For the text-containing cell, return its midpoint in [x, y] coordinate format. 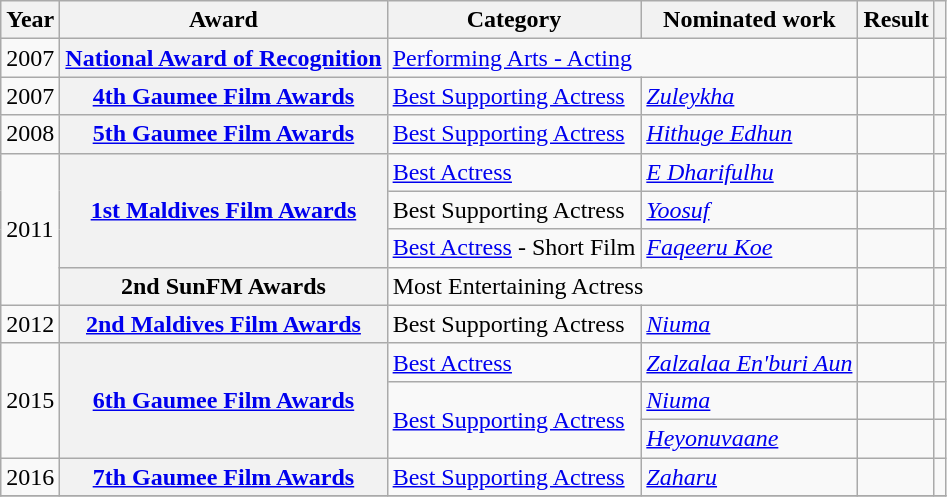
2011 [30, 229]
7th Gaumee Film Awards [224, 477]
National Award of Recognition [224, 58]
2016 [30, 477]
Most Entertaining Actress [622, 286]
Category [514, 20]
E Dharifulhu [750, 172]
2012 [30, 324]
2nd SunFM Awards [224, 286]
Hithuge Edhun [750, 134]
1st Maldives Film Awards [224, 210]
2008 [30, 134]
Best Actress - Short Film [514, 248]
Heyonuvaane [750, 438]
Faqeeru Koe [750, 248]
Performing Arts - Acting [622, 58]
Year [30, 20]
Zuleykha [750, 96]
Zalzalaa En'buri Aun [750, 362]
2015 [30, 400]
4th Gaumee Film Awards [224, 96]
6th Gaumee Film Awards [224, 400]
Award [224, 20]
Nominated work [750, 20]
5th Gaumee Film Awards [224, 134]
Result [896, 20]
Zaharu [750, 477]
Yoosuf [750, 210]
2nd Maldives Film Awards [224, 324]
